Pinpoint the cell where the given text exists, returning its (x, y) midpoint coordinate. 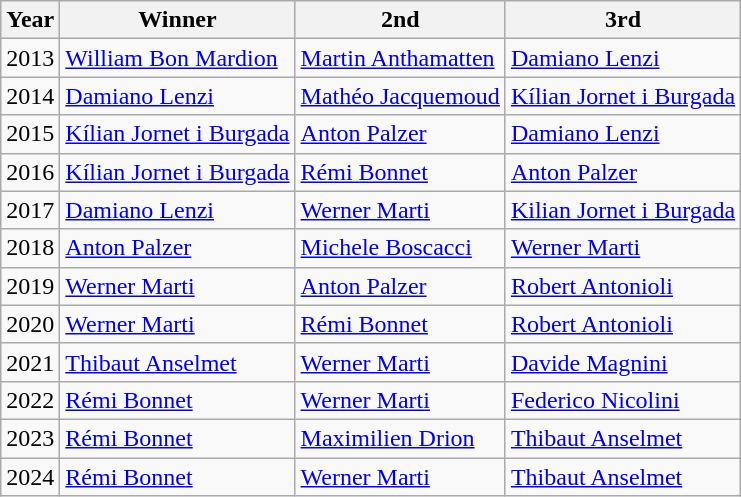
Year (30, 20)
3rd (622, 20)
Martin Anthamatten (400, 58)
2017 (30, 210)
2013 (30, 58)
2nd (400, 20)
Winner (178, 20)
Federico Nicolini (622, 400)
2015 (30, 134)
2020 (30, 324)
Davide Magnini (622, 362)
2024 (30, 477)
2019 (30, 286)
Maximilien Drion (400, 438)
2018 (30, 248)
Mathéo Jacquemoud (400, 96)
Michele Boscacci (400, 248)
2022 (30, 400)
William Bon Mardion (178, 58)
Kilian Jornet i Burgada (622, 210)
2021 (30, 362)
2023 (30, 438)
2014 (30, 96)
2016 (30, 172)
